Output the [X, Y] coordinate of the center of the cell containing the given text.  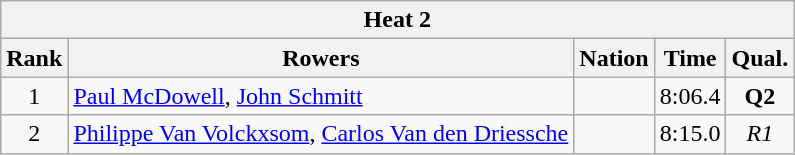
Rowers [321, 58]
Heat 2 [398, 20]
8:15.0 [690, 134]
R1 [760, 134]
1 [34, 96]
Q2 [760, 96]
Paul McDowell, John Schmitt [321, 96]
Rank [34, 58]
Qual. [760, 58]
Nation [614, 58]
Time [690, 58]
2 [34, 134]
8:06.4 [690, 96]
Philippe Van Volckxsom, Carlos Van den Driessche [321, 134]
